Return the (X, Y) coordinate for the center point of the cell that contains the specified text.  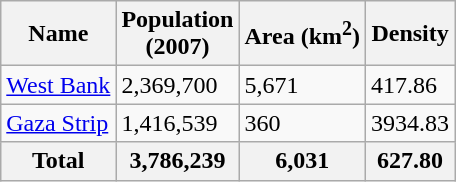
5,671 (302, 85)
6,031 (302, 161)
3,786,239 (178, 161)
360 (302, 123)
417.86 (410, 85)
Area (km2) (302, 34)
Density (410, 34)
627.80 (410, 161)
Total (58, 161)
Population(2007) (178, 34)
Name (58, 34)
West Bank (58, 85)
2,369,700 (178, 85)
Gaza Strip (58, 123)
3934.83 (410, 123)
1,416,539 (178, 123)
